Search for the cell housing the specified text and yield its [x, y] center coordinate. 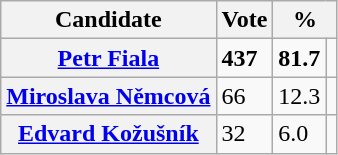
12.3 [300, 96]
66 [244, 96]
81.7 [300, 58]
Miroslava Němcová [108, 96]
32 [244, 134]
Vote [244, 20]
Candidate [108, 20]
6.0 [300, 134]
Edvard Kožušník [108, 134]
437 [244, 58]
% [305, 20]
Petr Fiala [108, 58]
